Capture the cell that displays the provided text and extract its [X, Y] central coordinate. 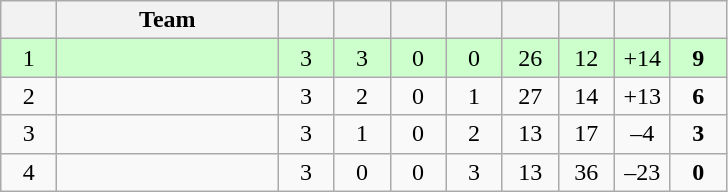
+14 [642, 58]
36 [586, 172]
26 [530, 58]
+13 [642, 96]
9 [698, 58]
17 [586, 134]
4 [29, 172]
6 [698, 96]
–23 [642, 172]
14 [586, 96]
12 [586, 58]
27 [530, 96]
Team [168, 20]
–4 [642, 134]
